Search for the cell housing the specified text and yield its [X, Y] center coordinate. 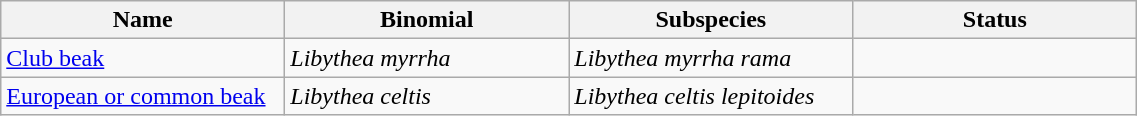
Name [143, 20]
European or common beak [143, 96]
Libythea celtis [427, 96]
Subspecies [711, 20]
Libythea celtis lepitoides [711, 96]
Club beak [143, 58]
Binomial [427, 20]
Status [995, 20]
Libythea myrrha [427, 58]
Libythea myrrha rama [711, 58]
